Pinpoint the cell where the given text exists, returning its [x, y] midpoint coordinate. 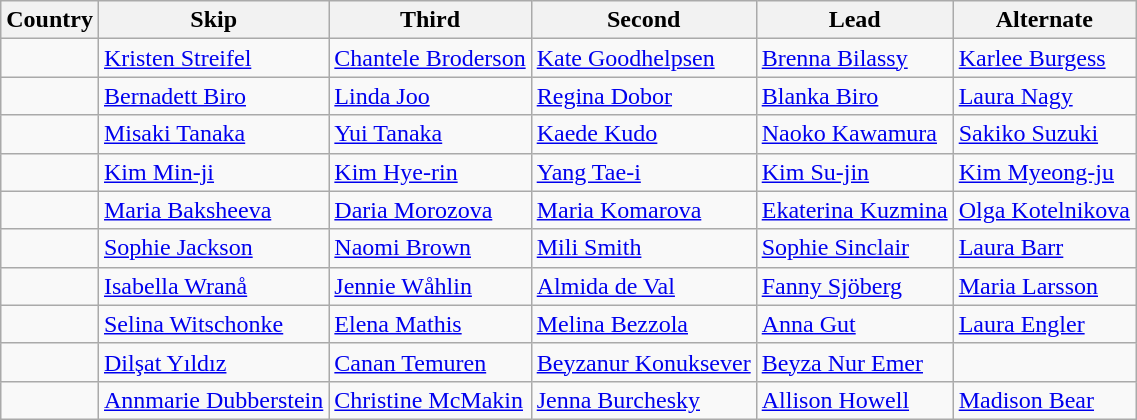
Maria Larsson [1044, 286]
Yang Tae-i [644, 172]
Skip [213, 20]
Second [644, 20]
Maria Komarova [644, 210]
Laura Nagy [1044, 96]
Alternate [1044, 20]
Jennie Wåhlin [430, 286]
Isabella Wranå [213, 286]
Chantele Broderson [430, 58]
Kim Min-ji [213, 172]
Kim Su-jin [854, 172]
Daria Morozova [430, 210]
Country [50, 20]
Kim Myeong-ju [1044, 172]
Sophie Sinclair [854, 248]
Blanka Biro [854, 96]
Fanny Sjöberg [854, 286]
Ekaterina Kuzmina [854, 210]
Yui Tanaka [430, 134]
Kim Hye-rin [430, 172]
Dilşat Yıldız [213, 362]
Third [430, 20]
Sakiko Suzuki [1044, 134]
Kate Goodhelpsen [644, 58]
Laura Barr [1044, 248]
Mili Smith [644, 248]
Linda Joo [430, 96]
Christine McMakin [430, 400]
Beyzanur Konuksever [644, 362]
Bernadett Biro [213, 96]
Karlee Burgess [1044, 58]
Sophie Jackson [213, 248]
Madison Bear [1044, 400]
Allison Howell [854, 400]
Naomi Brown [430, 248]
Regina Dobor [644, 96]
Melina Bezzola [644, 324]
Maria Baksheeva [213, 210]
Beyza Nur Emer [854, 362]
Misaki Tanaka [213, 134]
Lead [854, 20]
Jenna Burchesky [644, 400]
Canan Temuren [430, 362]
Laura Engler [1044, 324]
Kaede Kudo [644, 134]
Brenna Bilassy [854, 58]
Elena Mathis [430, 324]
Kristen Streifel [213, 58]
Annmarie Dubberstein [213, 400]
Selina Witschonke [213, 324]
Almida de Val [644, 286]
Olga Kotelnikova [1044, 210]
Naoko Kawamura [854, 134]
Anna Gut [854, 324]
